Output the [x, y] coordinate of the center of the cell containing the given text.  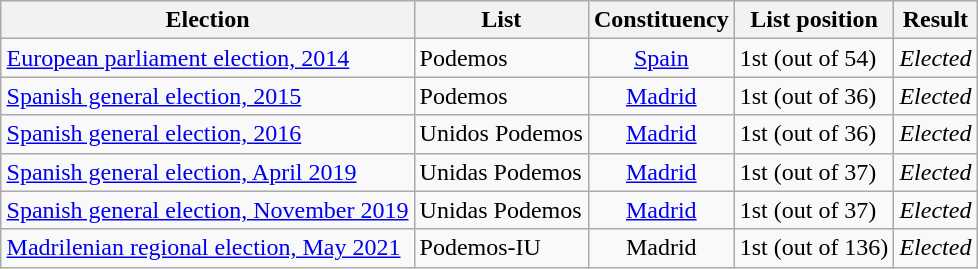
Podemos-IU [501, 248]
Spanish general election, November 2019 [208, 210]
Result [936, 20]
European parliament election, 2014 [208, 58]
List [501, 20]
Madrilenian regional election, May 2021 [208, 248]
Constituency [661, 20]
Spain [661, 58]
Unidos Podemos [501, 134]
Election [208, 20]
Spanish general election, April 2019 [208, 172]
List position [814, 20]
1st (out of 54) [814, 58]
Spanish general election, 2016 [208, 134]
1st (out of 136) [814, 248]
Spanish general election, 2015 [208, 96]
